Locate the cell with the specified text and output its [X, Y] center coordinate. 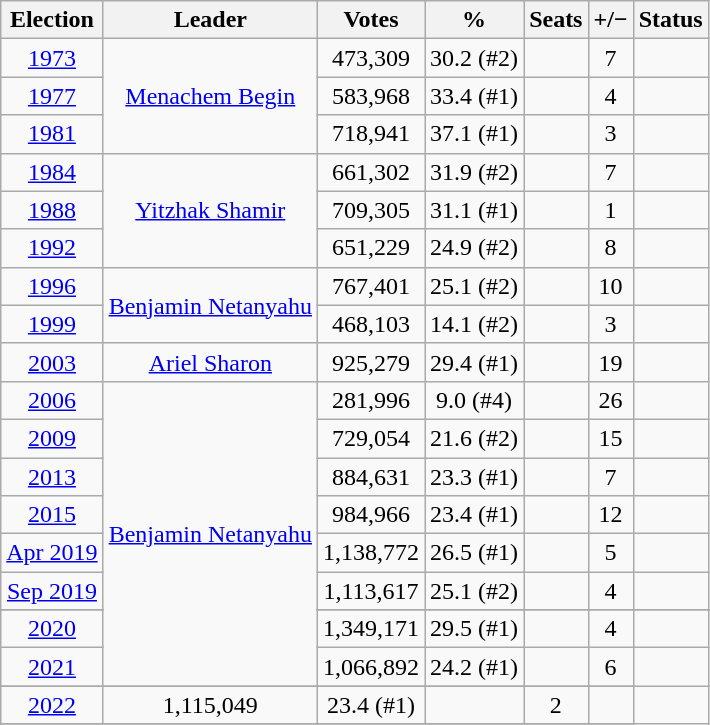
9.0 (#4) [474, 400]
12 [610, 515]
10 [610, 286]
2006 [52, 400]
661,302 [370, 172]
29.5 (#1) [474, 629]
468,103 [370, 324]
1992 [52, 248]
21.6 (#2) [474, 438]
Ariel Sharon [210, 362]
1981 [52, 134]
1,138,772 [370, 553]
925,279 [370, 362]
2013 [52, 477]
1999 [52, 324]
729,054 [370, 438]
8 [610, 248]
24.2 (#1) [474, 667]
23.3 (#1) [474, 477]
+/− [610, 20]
1977 [52, 96]
Seats [556, 20]
Election [52, 20]
19 [610, 362]
709,305 [370, 210]
26.5 (#1) [474, 553]
651,229 [370, 248]
2020 [52, 629]
24.9 (#2) [474, 248]
2 [556, 705]
6 [610, 667]
583,968 [370, 96]
1973 [52, 58]
767,401 [370, 286]
30.2 (#2) [474, 58]
2015 [52, 515]
37.1 (#1) [474, 134]
473,309 [370, 58]
15 [610, 438]
1988 [52, 210]
Status [670, 20]
14.1 (#2) [474, 324]
Yitzhak Shamir [210, 210]
1984 [52, 172]
718,941 [370, 134]
1,113,617 [370, 591]
884,631 [370, 477]
1,066,892 [370, 667]
Sep 2019 [52, 591]
2022 [52, 705]
1,349,171 [370, 629]
Leader [210, 20]
% [474, 20]
29.4 (#1) [474, 362]
2003 [52, 362]
1996 [52, 286]
33.4 (#1) [474, 96]
2009 [52, 438]
1,115,049 [210, 705]
1 [610, 210]
281,996 [370, 400]
5 [610, 553]
Apr 2019 [52, 553]
Votes [370, 20]
31.9 (#2) [474, 172]
Menachem Begin [210, 96]
26 [610, 400]
2021 [52, 667]
31.1 (#1) [474, 210]
984,966 [370, 515]
